Find where the given text appears and provide that cell's center as (x, y) coordinate. 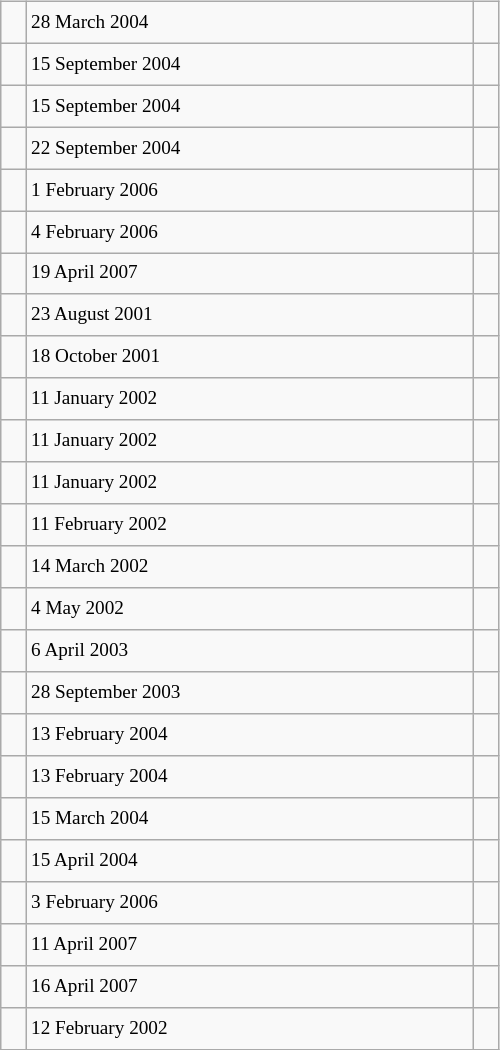
22 September 2004 (249, 148)
28 September 2003 (249, 693)
28 March 2004 (249, 22)
1 February 2006 (249, 190)
6 April 2003 (249, 651)
23 August 2001 (249, 315)
3 February 2006 (249, 902)
15 April 2004 (249, 861)
19 April 2007 (249, 274)
12 February 2002 (249, 1028)
4 February 2006 (249, 232)
11 February 2002 (249, 525)
15 March 2004 (249, 819)
4 May 2002 (249, 609)
18 October 2001 (249, 357)
11 April 2007 (249, 944)
14 March 2002 (249, 567)
16 April 2007 (249, 986)
